Provide the (X, Y) coordinate of the cell's center where the given text is located.  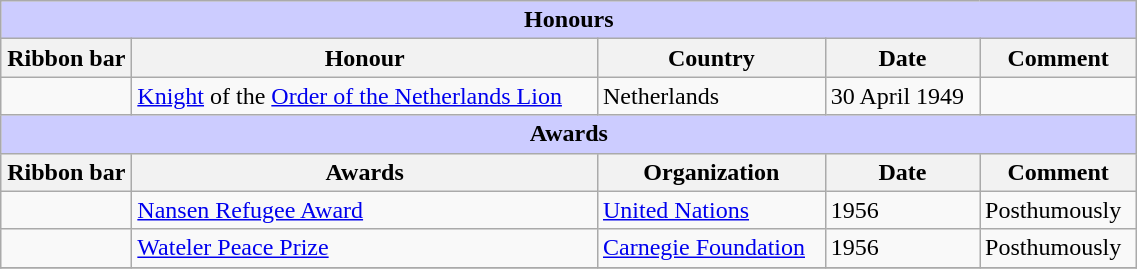
United Nations (711, 210)
Knight of the Order of the Netherlands Lion (365, 96)
30 April 1949 (902, 96)
Carnegie Foundation (711, 248)
Netherlands (711, 96)
Honours (569, 20)
Wateler Peace Prize (365, 248)
Honour (365, 58)
Organization (711, 172)
Nansen Refugee Award (365, 210)
Country (711, 58)
